Output the [X, Y] coordinate of the center of the cell containing the given text.  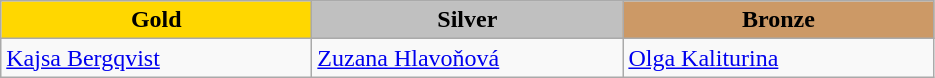
Zuzana Hlavoňová [468, 58]
Gold [156, 20]
Bronze [778, 20]
Kajsa Bergqvist [156, 58]
Silver [468, 20]
Olga Kaliturina [778, 58]
